Search for the cell housing the specified text and yield its [X, Y] center coordinate. 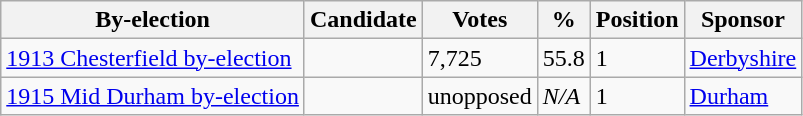
% [564, 20]
Sponsor [743, 20]
1915 Mid Durham by-election [153, 96]
By-election [153, 20]
Durham [743, 96]
unopposed [480, 96]
55.8 [564, 58]
1913 Chesterfield by-election [153, 58]
Votes [480, 20]
N/A [564, 96]
Candidate [363, 20]
Derbyshire [743, 58]
7,725 [480, 58]
Position [637, 20]
